Extract the [x, y] coordinate from the center of the cell holding the provided text.  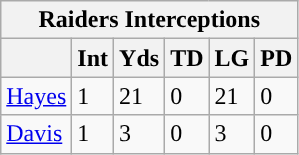
Davis [36, 134]
Yds [140, 58]
Hayes [36, 96]
TD [187, 58]
Int [93, 58]
PD [276, 58]
Raiders Interceptions [150, 20]
LG [232, 58]
